Extract the (x, y) coordinate from the center of the cell holding the provided text.  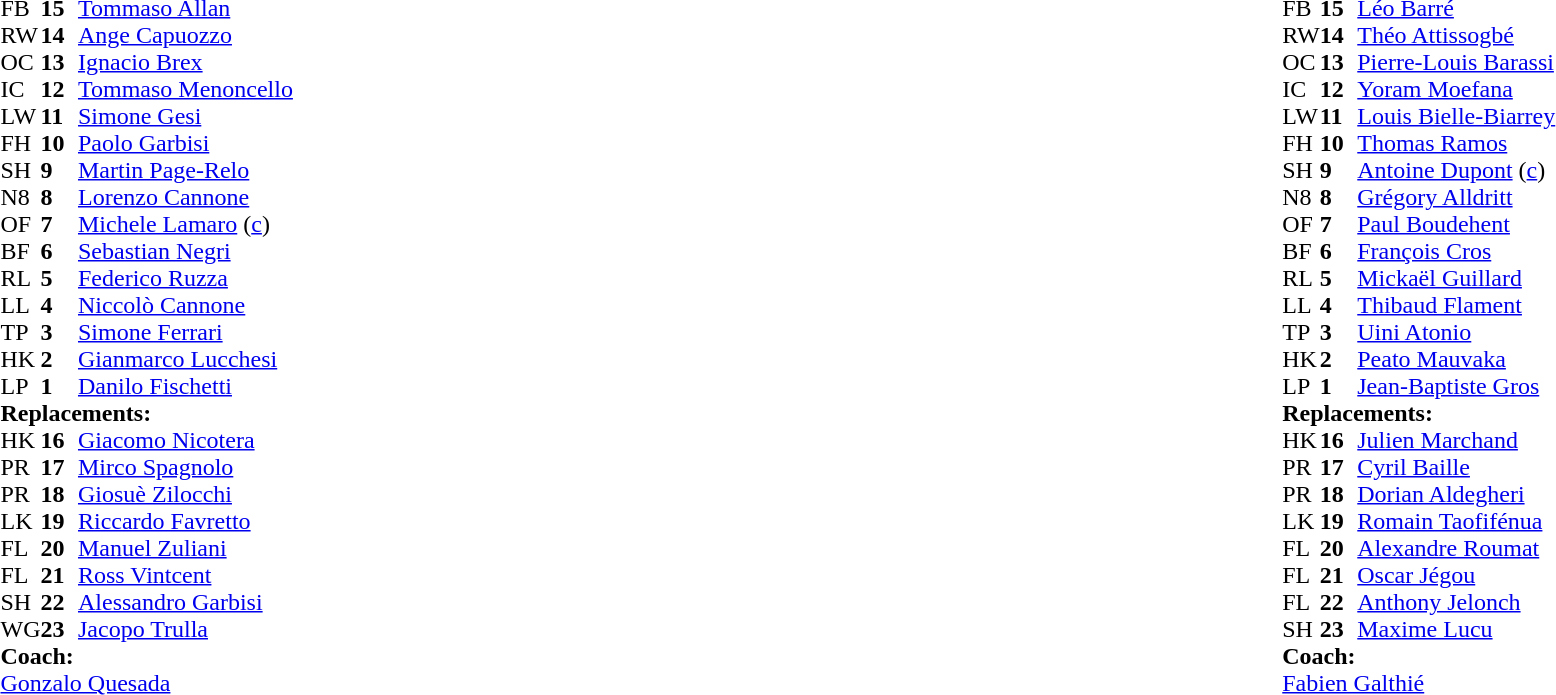
Antoine Dupont (c) (1456, 170)
Niccolò Cannone (186, 306)
Pierre-Louis Barassi (1456, 62)
Thomas Ramos (1456, 144)
Federico Ruzza (186, 278)
Uini Atonio (1456, 332)
Jean-Baptiste Gros (1456, 386)
Mickaël Guillard (1456, 278)
Simone Gesi (186, 116)
Michele Lamaro (c) (186, 224)
Maxime Lucu (1456, 630)
Paolo Garbisi (186, 144)
Théo Attissogbé (1456, 36)
Martin Page-Relo (186, 170)
Alessandro Garbisi (186, 602)
Ange Capuozzo (186, 36)
Giacomo Nicotera (186, 440)
Danilo Fischetti (186, 386)
Anthony Jelonch (1456, 602)
Ross Vintcent (186, 576)
Riccardo Favretto (186, 522)
Manuel Zuliani (186, 548)
Paul Boudehent (1456, 224)
Cyril Baille (1456, 468)
Sebastian Negri (186, 252)
Gianmarco Lucchesi (186, 360)
Giosuè Zilocchi (186, 494)
Lorenzo Cannone (186, 198)
Julien Marchand (1456, 440)
Romain Taofifénua (1456, 522)
Peato Mauvaka (1456, 360)
Louis Bielle-Biarrey (1456, 116)
Simone Ferrari (186, 332)
Yoram Moefana (1456, 90)
François Cros (1456, 252)
Ignacio Brex (186, 62)
Thibaud Flament (1456, 306)
WG (20, 630)
Alexandre Roumat (1456, 548)
Dorian Aldegheri (1456, 494)
Mirco Spagnolo (186, 468)
Oscar Jégou (1456, 576)
Jacopo Trulla (186, 630)
Grégory Alldritt (1456, 198)
Tommaso Menoncello (186, 90)
